Locate the cell with the specified text and output its [x, y] center coordinate. 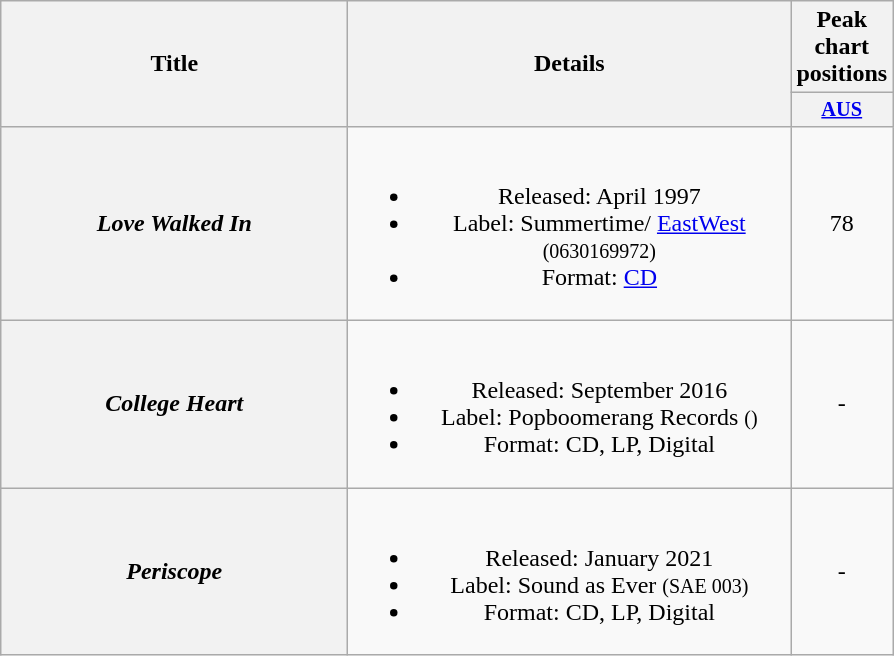
Released: September 2016Label: Popboomerang Records ()Format: CD, LP, Digital [570, 404]
Peak chart positions [842, 47]
AUS [842, 110]
Released: April 1997Label: Summertime/ EastWest (0630169972)Format: CD [570, 223]
Title [174, 64]
Periscope [174, 572]
Love Walked In [174, 223]
Details [570, 64]
Released: January 2021Label: Sound as Ever (SAE 003)Format: CD, LP, Digital [570, 572]
78 [842, 223]
College Heart [174, 404]
